Output the (X, Y) coordinate of the center of the cell containing the given text.  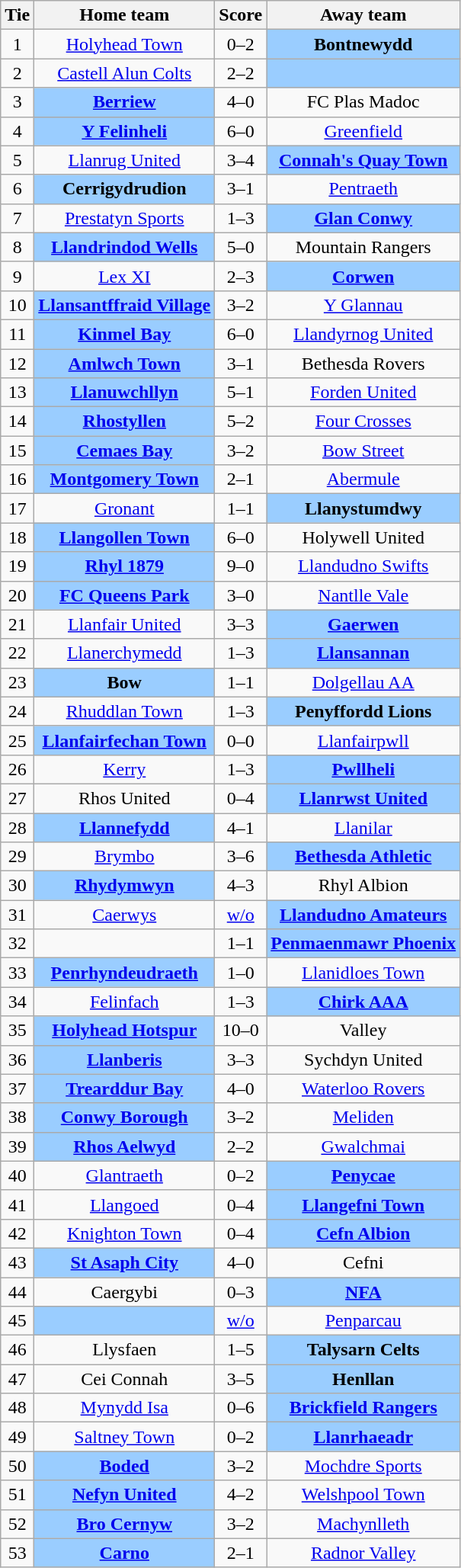
5–0 (241, 247)
Caergybi (125, 1292)
2–3 (241, 276)
Talysarn Celts (363, 1350)
Cefni (363, 1262)
Llanilar (363, 827)
44 (18, 1292)
Glantraeth (125, 1175)
Holywell United (363, 537)
8 (18, 247)
Montgomery Town (125, 479)
Brickfield Rangers (363, 1408)
30 (18, 886)
31 (18, 915)
Llansantffraid Village (125, 305)
29 (18, 857)
6 (18, 189)
10–0 (241, 1031)
42 (18, 1233)
18 (18, 537)
4–2 (241, 1495)
Cei Connah (125, 1379)
Conwy Borough (125, 1117)
25 (18, 740)
38 (18, 1117)
Prestatyn Sports (125, 218)
7 (18, 218)
Away team (363, 15)
Holyhead Hotspur (125, 1031)
16 (18, 479)
Mochdre Sports (363, 1466)
41 (18, 1204)
Greenfield (363, 131)
10 (18, 305)
Amlwch Town (125, 364)
0–3 (241, 1292)
Penyffordd Lions (363, 711)
Llandudno Swifts (363, 566)
Boded (125, 1466)
12 (18, 364)
Llanrwst United (363, 798)
53 (18, 1553)
Sychdyn United (363, 1060)
5 (18, 160)
5–1 (241, 393)
22 (18, 653)
Rhos Aelwyd (125, 1146)
Rhyl Albion (363, 886)
1–5 (241, 1350)
Nantlle Vale (363, 595)
32 (18, 944)
46 (18, 1350)
20 (18, 595)
14 (18, 422)
Lex XI (125, 276)
Llangollen Town (125, 537)
Llanidloes Town (363, 973)
Llangefni Town (363, 1204)
24 (18, 711)
Dolgellau AA (363, 682)
Rhyl 1879 (125, 566)
4–1 (241, 827)
Pwllheli (363, 769)
Gwalchmai (363, 1146)
Home team (125, 15)
Bow Street (363, 451)
Cerrigydrudion (125, 189)
Bethesda Athletic (363, 857)
Bro Cernyw (125, 1524)
Saltney Town (125, 1437)
43 (18, 1262)
Caerwys (125, 915)
Llanrhaeadr (363, 1437)
Llandrindod Wells (125, 247)
Rhydymwyn (125, 886)
Llysfaen (125, 1350)
FC Queens Park (125, 595)
Glan Conwy (363, 218)
Valley (363, 1031)
Kerry (125, 769)
3–6 (241, 857)
28 (18, 827)
26 (18, 769)
34 (18, 1002)
Pentraeth (363, 189)
Llandyrnog United (363, 334)
Llanerchymedd (125, 653)
3–5 (241, 1379)
Henllan (363, 1379)
Penycae (363, 1175)
Penmaenmawr Phoenix (363, 944)
Penrhyndeudraeth (125, 973)
17 (18, 508)
33 (18, 973)
45 (18, 1321)
Corwen (363, 276)
Mynydd Isa (125, 1408)
NFA (363, 1292)
Castell Alun Colts (125, 73)
39 (18, 1146)
Tie (18, 15)
19 (18, 566)
51 (18, 1495)
9 (18, 276)
Connah's Quay Town (363, 160)
49 (18, 1437)
Bontnewydd (363, 44)
3 (18, 102)
Holyhead Town (125, 44)
Knighton Town (125, 1233)
11 (18, 334)
Llansannan (363, 653)
Bethesda Rovers (363, 364)
Llanfairfechan Town (125, 740)
50 (18, 1466)
Trearddur Bay (125, 1089)
Llanberis (125, 1060)
3–4 (241, 160)
Penparcau (363, 1321)
Llanystumdwy (363, 508)
FC Plas Madoc (363, 102)
13 (18, 393)
36 (18, 1060)
Rhos United (125, 798)
Four Crosses (363, 422)
Llangoed (125, 1204)
52 (18, 1524)
Llannefydd (125, 827)
Llanrug United (125, 160)
Llanuwchllyn (125, 393)
Bow (125, 682)
1 (18, 44)
Score (241, 15)
9–0 (241, 566)
23 (18, 682)
Kinmel Bay (125, 334)
Machynlleth (363, 1524)
Nefyn United (125, 1495)
27 (18, 798)
Carno (125, 1553)
0–0 (241, 740)
1–0 (241, 973)
Mountain Rangers (363, 247)
Gaerwen (363, 624)
Berriew (125, 102)
Radnor Valley (363, 1553)
Rhostyllen (125, 422)
St Asaph City (125, 1262)
3–0 (241, 595)
Y Glannau (363, 305)
Welshpool Town (363, 1495)
40 (18, 1175)
Rhuddlan Town (125, 711)
Felinfach (125, 1002)
15 (18, 451)
Meliden (363, 1117)
2 (18, 73)
5–2 (241, 422)
Llanfairpwll (363, 740)
4–3 (241, 886)
Chirk AAA (363, 1002)
21 (18, 624)
48 (18, 1408)
Brymbo (125, 857)
Waterloo Rovers (363, 1089)
Llanfair United (125, 624)
Cefn Albion (363, 1233)
Llandudno Amateurs (363, 915)
0–6 (241, 1408)
37 (18, 1089)
Forden United (363, 393)
Y Felinheli (125, 131)
Cemaes Bay (125, 451)
47 (18, 1379)
Gronant (125, 508)
35 (18, 1031)
4 (18, 131)
Abermule (363, 479)
